Determine the [x, y] coordinate at the center of the cell enclosing the given text.  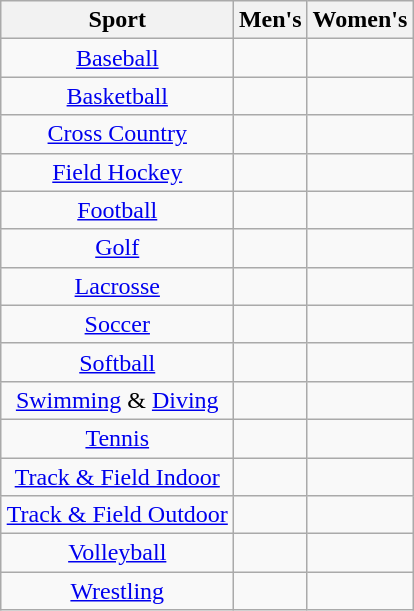
Track & Field Outdoor [117, 515]
Swimming & Diving [117, 400]
Volleyball [117, 553]
Softball [117, 362]
Baseball [117, 58]
Sport [117, 20]
Tennis [117, 438]
Field Hockey [117, 172]
Women's [360, 20]
Soccer [117, 324]
Track & Field Indoor [117, 477]
Men's [270, 20]
Cross Country [117, 134]
Football [117, 210]
Wrestling [117, 591]
Basketball [117, 96]
Golf [117, 248]
Lacrosse [117, 286]
